Detect which cell encompasses the target text, then output its (X, Y) center coordinate. 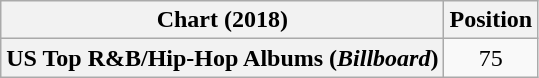
US Top R&B/Hip-Hop Albums (Billboard) (222, 58)
Chart (2018) (222, 20)
75 (491, 58)
Position (491, 20)
